Detect which cell encompasses the target text, then output its (x, y) center coordinate. 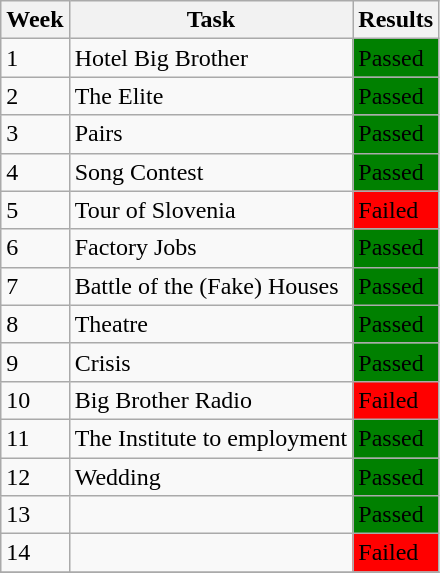
Factory Jobs (211, 248)
Crisis (211, 362)
13 (35, 515)
The Elite (211, 96)
14 (35, 553)
Battle of the (Fake) Houses (211, 286)
Tour of Slovenia (211, 210)
Song Contest (211, 172)
8 (35, 324)
9 (35, 362)
12 (35, 477)
4 (35, 172)
1 (35, 58)
3 (35, 134)
6 (35, 248)
Week (35, 20)
Results (396, 20)
10 (35, 400)
Hotel Big Brother (211, 58)
Pairs (211, 134)
Task (211, 20)
2 (35, 96)
7 (35, 286)
11 (35, 438)
Wedding (211, 477)
Big Brother Radio (211, 400)
Theatre (211, 324)
5 (35, 210)
The Institute to employment (211, 438)
